Scan for the cell matching the given text and deliver its (x, y) coordinate at center. 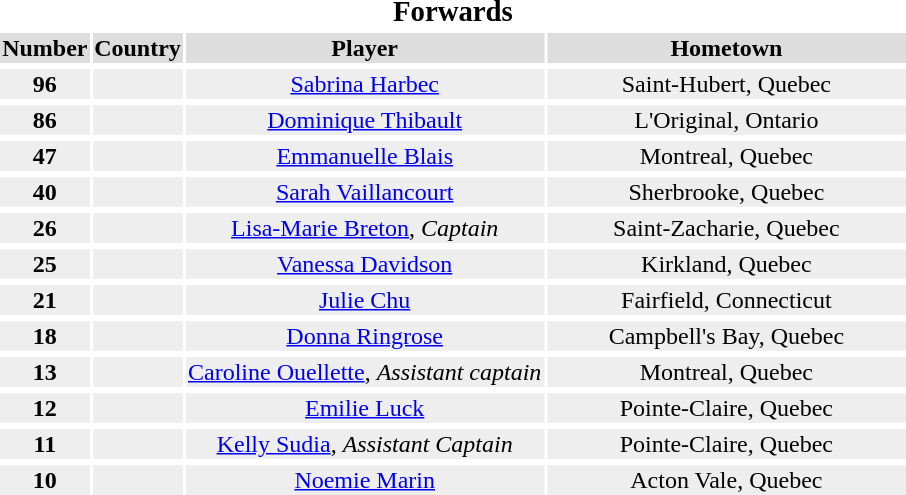
L'Original, Ontario (726, 120)
Country (138, 48)
Sherbrooke, Quebec (726, 192)
Kirkland, Quebec (726, 264)
Fairfield, Connecticut (726, 300)
18 (45, 336)
26 (45, 228)
Kelly Sudia, Assistant Captain (364, 444)
96 (45, 84)
47 (45, 156)
Saint-Hubert, Quebec (726, 84)
40 (45, 192)
Sabrina Harbec (364, 84)
21 (45, 300)
Hometown (726, 48)
Lisa-Marie Breton, Captain (364, 228)
Saint-Zacharie, Quebec (726, 228)
Emmanuelle Blais (364, 156)
13 (45, 372)
25 (45, 264)
86 (45, 120)
Julie Chu (364, 300)
Caroline Ouellette, Assistant captain (364, 372)
10 (45, 480)
Sarah Vaillancourt (364, 192)
Campbell's Bay, Quebec (726, 336)
12 (45, 408)
Emilie Luck (364, 408)
Donna Ringrose (364, 336)
Acton Vale, Quebec (726, 480)
Player (364, 48)
11 (45, 444)
Dominique Thibault (364, 120)
Number (45, 48)
Vanessa Davidson (364, 264)
Noemie Marin (364, 480)
